Determine the [x, y] coordinate at the center of the cell enclosing the given text.  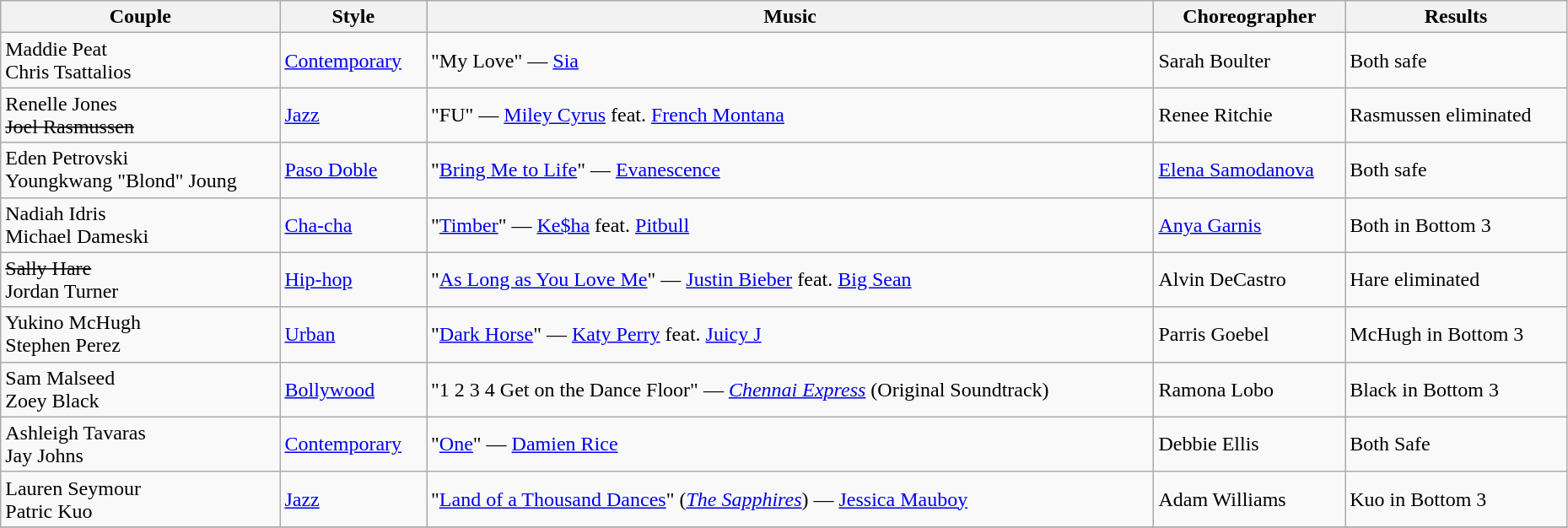
"Timber" — Ke$ha feat. Pitbull [790, 224]
Lauren SeymourPatric Kuo [140, 499]
Parris Goebel [1250, 334]
Urban [353, 334]
Debbie Ellis [1250, 444]
Elena Samodanova [1250, 170]
Music [790, 17]
"Dark Horse" — Katy Perry feat. Juicy J [790, 334]
Both Safe [1456, 444]
Sarah Boulter [1250, 61]
Sally HareJordan Turner [140, 280]
McHugh in Bottom 3 [1456, 334]
Nadiah IdrisMichael Dameski [140, 224]
Adam Williams [1250, 499]
Renelle JonesJoel Rasmussen [140, 115]
"FU" — Miley Cyrus feat. French Montana [790, 115]
Renee Ritchie [1250, 115]
"1 2 3 4 Get on the Dance Floor" — Chennai Express (Original Soundtrack) [790, 390]
Alvin DeCastro [1250, 280]
Anya Garnis [1250, 224]
"Land of a Thousand Dances" (The Sapphires) — Jessica Mauboy [790, 499]
Maddie PeatChris Tsattalios [140, 61]
Sam MalseedZoey Black [140, 390]
Black in Bottom 3 [1456, 390]
Paso Doble [353, 170]
"Bring Me to Life" — Evanescence [790, 170]
Results [1456, 17]
"My Love" — Sia [790, 61]
Hip-hop [353, 280]
Couple [140, 17]
Rasmussen eliminated [1456, 115]
Both in Bottom 3 [1456, 224]
Cha-cha [353, 224]
Bollywood [353, 390]
"One" — Damien Rice [790, 444]
Kuo in Bottom 3 [1456, 499]
"As Long as You Love Me" — Justin Bieber feat. Big Sean [790, 280]
Ramona Lobo [1250, 390]
Eden PetrovskiYoungkwang "Blond" Joung [140, 170]
Ashleigh TavarasJay Johns [140, 444]
Style [353, 17]
Yukino McHughStephen Perez [140, 334]
Choreographer [1250, 17]
Hare eliminated [1456, 280]
